Determine the (x, y) coordinate at the center of the cell enclosing the given text.  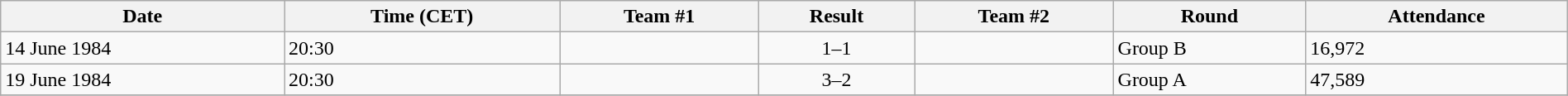
1–1 (836, 48)
Date (142, 17)
Attendance (1437, 17)
19 June 1984 (142, 79)
47,589 (1437, 79)
Group B (1209, 48)
Round (1209, 17)
16,972 (1437, 48)
3–2 (836, 79)
Time (CET) (422, 17)
Team #1 (659, 17)
14 June 1984 (142, 48)
Team #2 (1014, 17)
Group A (1209, 79)
Result (836, 17)
